Provide the (x, y) coordinate of the cell's center where the given text is located.  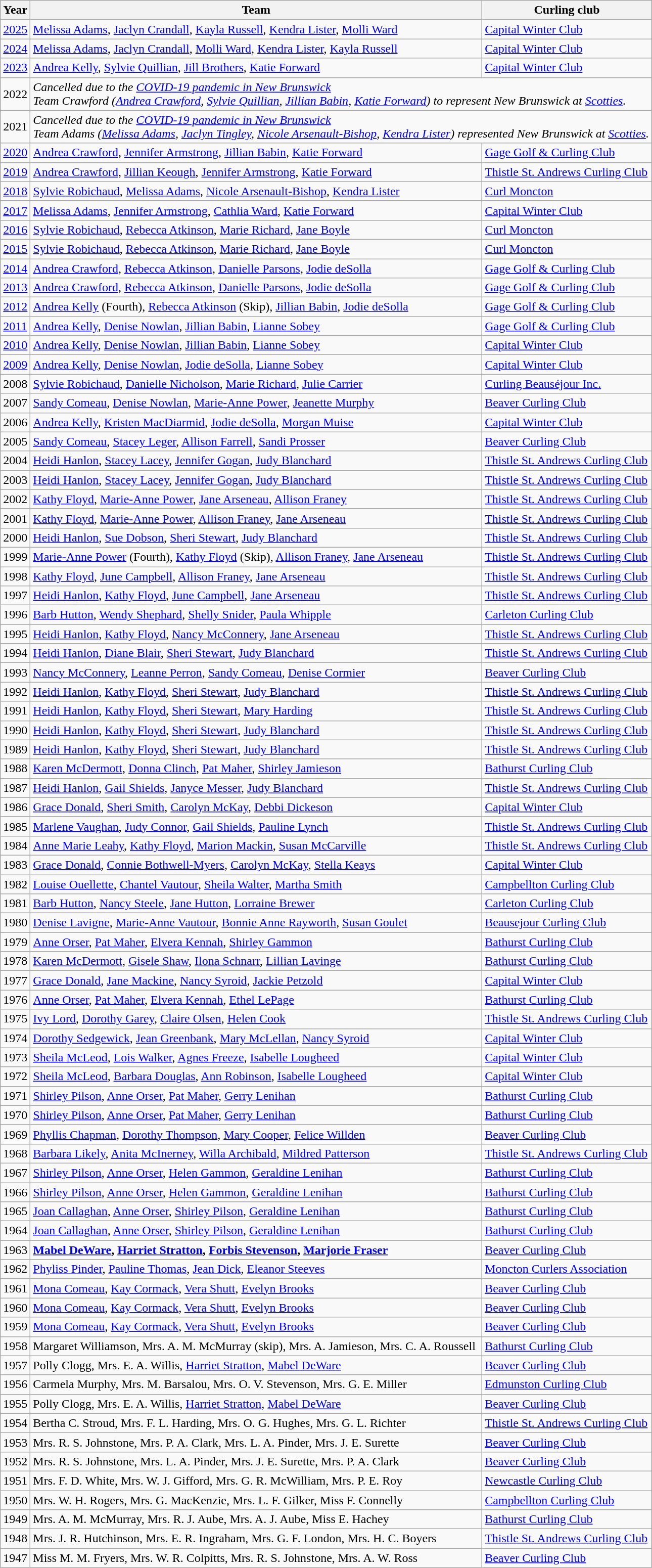
2010 (15, 345)
2001 (15, 518)
Anne Orser, Pat Maher, Elvera Kennah, Ethel LePage (256, 1000)
Dorothy Sedgewick, Jean Greenbank, Mary McLellan, Nancy Syroid (256, 1038)
1999 (15, 557)
Melissa Adams, Jaclyn Crandall, Molli Ward, Kendra Lister, Kayla Russell (256, 49)
1970 (15, 1115)
2004 (15, 461)
Bertha C. Stroud, Mrs. F. L. Harding, Mrs. O. G. Hughes, Mrs. G. L. Richter (256, 1423)
Andrea Crawford, Jennifer Armstrong, Jillian Babin, Katie Forward (256, 153)
1982 (15, 884)
1964 (15, 1231)
Andrea Kelly, Denise Nowlan, Jodie deSolla, Lianne Sobey (256, 365)
2021 (15, 126)
2003 (15, 480)
1963 (15, 1250)
Andrea Kelly, Kristen MacDiarmid, Jodie deSolla, Morgan Muise (256, 422)
2008 (15, 384)
2013 (15, 288)
Karen McDermott, Gisele Shaw, Ilona Schnarr, Lillian Lavinge (256, 961)
2018 (15, 191)
2006 (15, 422)
2019 (15, 172)
1994 (15, 653)
1954 (15, 1423)
1967 (15, 1173)
1992 (15, 692)
1987 (15, 788)
1952 (15, 1461)
2020 (15, 153)
1953 (15, 1442)
Heidi Hanlon, Kathy Floyd, Sheri Stewart, Mary Harding (256, 711)
1975 (15, 1019)
Phyliss Pinder, Pauline Thomas, Jean Dick, Eleanor Steeves (256, 1269)
1968 (15, 1153)
Grace Donald, Sheri Smith, Carolyn McKay, Debbi Dickeson (256, 807)
1983 (15, 865)
1981 (15, 904)
Beausejour Curling Club (567, 923)
1951 (15, 1481)
2011 (15, 326)
Anne Orser, Pat Maher, Elvera Kennah, Shirley Gammon (256, 942)
1965 (15, 1212)
1977 (15, 980)
1988 (15, 769)
Ivy Lord, Dorothy Garey, Claire Olsen, Helen Cook (256, 1019)
2016 (15, 230)
Mrs. A. M. McMurray, Mrs. R. J. Aube, Mrs. A. J. Aube, Miss E. Hachey (256, 1519)
Mabel DeWare, Harriet Stratton, Forbis Stevenson, Marjorie Fraser (256, 1250)
1960 (15, 1308)
1950 (15, 1500)
1962 (15, 1269)
Miss M. M. Fryers, Mrs. W. R. Colpitts, Mrs. R. S. Johnstone, Mrs. A. W. Ross (256, 1558)
1956 (15, 1384)
2015 (15, 249)
Heidi Hanlon, Kathy Floyd, Nancy McConnery, Jane Arseneau (256, 634)
Barb Hutton, Wendy Shephard, Shelly Snider, Paula Whipple (256, 615)
2009 (15, 365)
Sheila McLeod, Barbara Douglas, Ann Robinson, Isabelle Lougheed (256, 1077)
1947 (15, 1558)
Carmela Murphy, Mrs. M. Barsalou, Mrs. O. V. Stevenson, Mrs. G. E. Miller (256, 1384)
2012 (15, 307)
Barbara Likely, Anita McInerney, Willa Archibald, Mildred Patterson (256, 1153)
Andrea Crawford, Jillian Keough, Jennifer Armstrong, Katie Forward (256, 172)
1997 (15, 596)
Newcastle Curling Club (567, 1481)
1998 (15, 576)
1990 (15, 730)
1957 (15, 1365)
2022 (15, 94)
Mrs. F. D. White, Mrs. W. J. Gifford, Mrs. G. R. McWilliam, Mrs. P. E. Roy (256, 1481)
Sandy Comeau, Denise Nowlan, Marie-Anne Power, Jeanette Murphy (256, 403)
2025 (15, 29)
1984 (15, 845)
2014 (15, 268)
1948 (15, 1539)
1978 (15, 961)
Heidi Hanlon, Kathy Floyd, June Campbell, Jane Arseneau (256, 596)
Kathy Floyd, Marie-Anne Power, Jane Arseneau, Allison Franey (256, 499)
1958 (15, 1346)
2000 (15, 537)
Andrea Kelly, Sylvie Quillian, Jill Brothers, Katie Forward (256, 68)
2002 (15, 499)
Grace Donald, Connie Bothwell-Myers, Carolyn McKay, Stella Keays (256, 865)
Sheila McLeod, Lois Walker, Agnes Freeze, Isabelle Lougheed (256, 1057)
2023 (15, 68)
Moncton Curlers Association (567, 1269)
Mrs. R. S. Johnstone, Mrs. P. A. Clark, Mrs. L. A. Pinder, Mrs. J. E. Surette (256, 1442)
Heidi Hanlon, Gail Shields, Janyce Messer, Judy Blanchard (256, 788)
1986 (15, 807)
1989 (15, 749)
Sandy Comeau, Stacey Leger, Allison Farrell, Sandi Prosser (256, 441)
Sylvie Robichaud, Melissa Adams, Nicole Arsenault-Bishop, Kendra Lister (256, 191)
1955 (15, 1404)
1980 (15, 923)
Nancy McConnery, Leanne Perron, Sandy Comeau, Denise Cormier (256, 673)
Kathy Floyd, Marie-Anne Power, Allison Franey, Jane Arseneau (256, 518)
Marlene Vaughan, Judy Connor, Gail Shields, Pauline Lynch (256, 826)
Grace Donald, Jane Mackine, Nancy Syroid, Jackie Petzold (256, 980)
2024 (15, 49)
1969 (15, 1134)
1949 (15, 1519)
Year (15, 10)
2017 (15, 210)
1979 (15, 942)
Team (256, 10)
Sylvie Robichaud, Danielle Nicholson, Marie Richard, Julie Carrier (256, 384)
Mrs. R. S. Johnstone, Mrs. L. A. Pinder, Mrs. J. E. Surette, Mrs. P. A. Clark (256, 1461)
Melissa Adams, Jennifer Armstrong, Cathlia Ward, Katie Forward (256, 210)
Curling club (567, 10)
Anne Marie Leahy, Kathy Floyd, Marion Mackin, Susan McCarville (256, 845)
1972 (15, 1077)
1985 (15, 826)
1973 (15, 1057)
Heidi Hanlon, Diane Blair, Sheri Stewart, Judy Blanchard (256, 653)
Marie-Anne Power (Fourth), Kathy Floyd (Skip), Allison Franey, Jane Arseneau (256, 557)
1995 (15, 634)
Karen McDermott, Donna Clinch, Pat Maher, Shirley Jamieson (256, 769)
Kathy Floyd, June Campbell, Allison Franey, Jane Arseneau (256, 576)
Heidi Hanlon, Sue Dobson, Sheri Stewart, Judy Blanchard (256, 537)
1959 (15, 1327)
1974 (15, 1038)
Curling Beauséjour Inc. (567, 384)
1971 (15, 1096)
Louise Ouellette, Chantel Vautour, Sheila Walter, Martha Smith (256, 884)
Andrea Kelly (Fourth), Rebecca Atkinson (Skip), Jillian Babin, Jodie deSolla (256, 307)
1961 (15, 1288)
Mrs. J. R. Hutchinson, Mrs. E. R. Ingraham, Mrs. G. F. London, Mrs. H. C. Boyers (256, 1539)
Phyllis Chapman, Dorothy Thompson, Mary Cooper, Felice Willden (256, 1134)
2005 (15, 441)
1966 (15, 1192)
Mrs. W. H. Rogers, Mrs. G. MacKenzie, Mrs. L. F. Gilker, Miss F. Connelly (256, 1500)
Edmunston Curling Club (567, 1384)
Barb Hutton, Nancy Steele, Jane Hutton, Lorraine Brewer (256, 904)
Margaret Williamson, Mrs. A. M. McMurray (skip), Mrs. A. Jamieson, Mrs. C. A. Roussell (256, 1346)
1993 (15, 673)
1996 (15, 615)
Melissa Adams, Jaclyn Crandall, Kayla Russell, Kendra Lister, Molli Ward (256, 29)
Denise Lavigne, Marie-Anne Vautour, Bonnie Anne Rayworth, Susan Goulet (256, 923)
1976 (15, 1000)
2007 (15, 403)
1991 (15, 711)
